Find where the given text appears and provide that cell's center as [X, Y] coordinate. 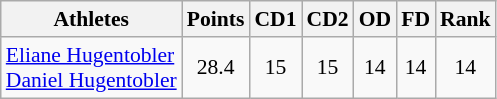
CD1 [275, 19]
Eliane HugentoblerDaniel Hugentobler [92, 68]
OD [376, 19]
Athletes [92, 19]
CD2 [328, 19]
Rank [466, 19]
28.4 [216, 68]
FD [416, 19]
Points [216, 19]
